Scan for the cell matching the given text and deliver its (X, Y) coordinate at center. 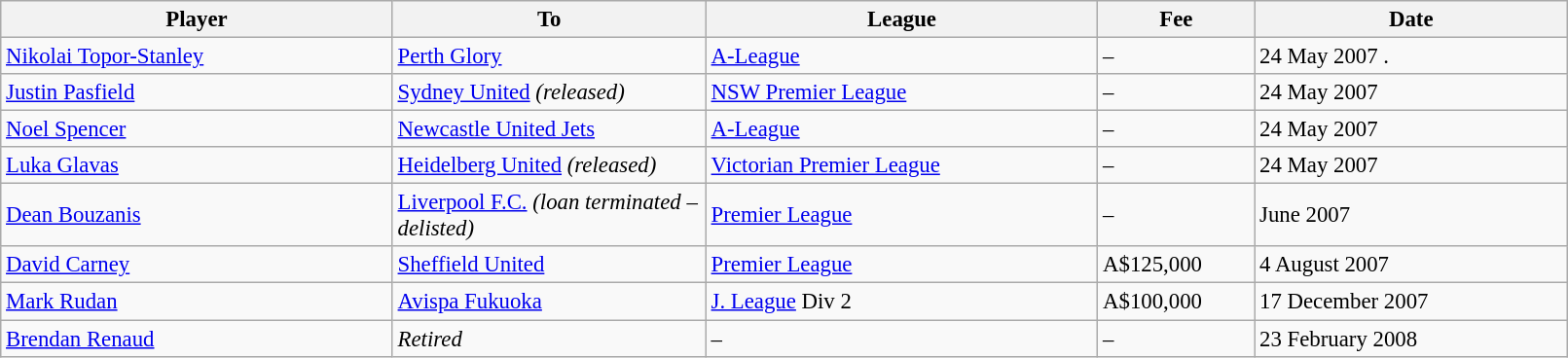
24 May 2007 . (1411, 56)
Sheffield United (549, 266)
J. League Div 2 (901, 302)
Nikolai Topor-Stanley (197, 56)
A$100,000 (1176, 302)
Heidelberg United (released) (549, 165)
4 August 2007 (1411, 266)
League (901, 19)
NSW Premier League (901, 92)
Mark Rudan (197, 302)
Newcastle United Jets (549, 129)
To (549, 19)
Noel Spencer (197, 129)
Perth Glory (549, 56)
A$125,000 (1176, 266)
Justin Pasfield (197, 92)
Luka Glavas (197, 165)
Date (1411, 19)
Brendan Renaud (197, 339)
Dean Bouzanis (197, 216)
Sydney United (released) (549, 92)
Fee (1176, 19)
Avispa Fukuoka (549, 302)
June 2007 (1411, 216)
17 December 2007 (1411, 302)
23 February 2008 (1411, 339)
Player (197, 19)
Victorian Premier League (901, 165)
Retired (549, 339)
Liverpool F.C. (loan terminated – delisted) (549, 216)
David Carney (197, 266)
